For the text-containing cell, return its midpoint in [X, Y] coordinate format. 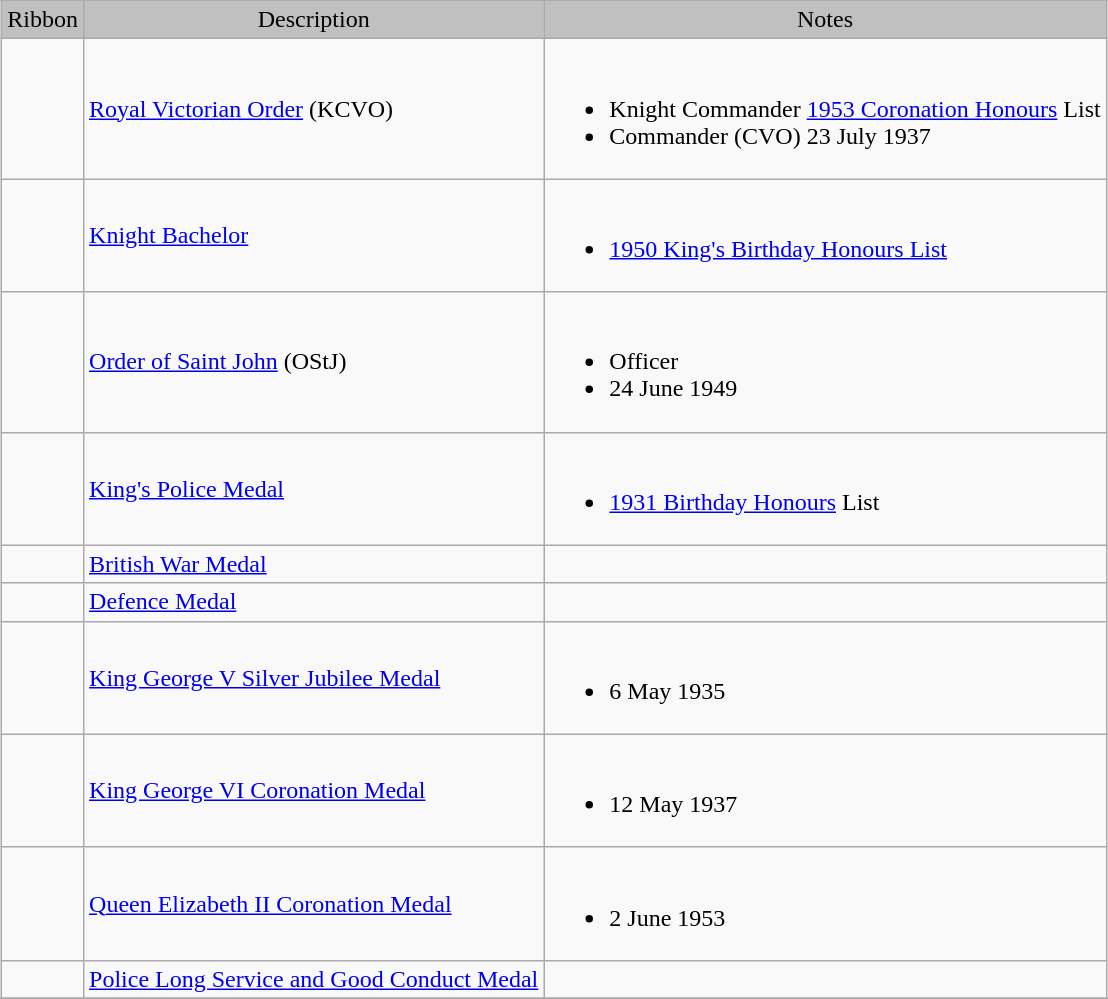
Royal Victorian Order (KCVO) [314, 109]
Knight Commander 1953 Coronation Honours ListCommander (CVO) 23 July 1937 [825, 109]
2 June 1953 [825, 904]
Description [314, 20]
Defence Medal [314, 602]
Ribbon [43, 20]
1950 King's Birthday Honours List [825, 236]
Queen Elizabeth II Coronation Medal [314, 904]
6 May 1935 [825, 678]
Order of Saint John (OStJ) [314, 362]
British War Medal [314, 564]
1931 Birthday Honours List [825, 488]
Police Long Service and Good Conduct Medal [314, 979]
King George V Silver Jubilee Medal [314, 678]
King's Police Medal [314, 488]
Officer24 June 1949 [825, 362]
Notes [825, 20]
Knight Bachelor [314, 236]
12 May 1937 [825, 790]
King George VI Coronation Medal [314, 790]
